For the text-containing cell, return its midpoint in [X, Y] coordinate format. 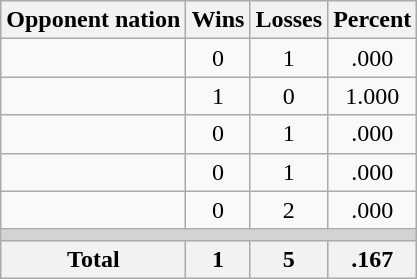
2 [289, 210]
Percent [372, 20]
1.000 [372, 96]
Total [94, 259]
Opponent nation [94, 20]
Wins [218, 20]
.167 [372, 259]
5 [289, 259]
Losses [289, 20]
